Locate the cell with the specified text and output its [X, Y] center coordinate. 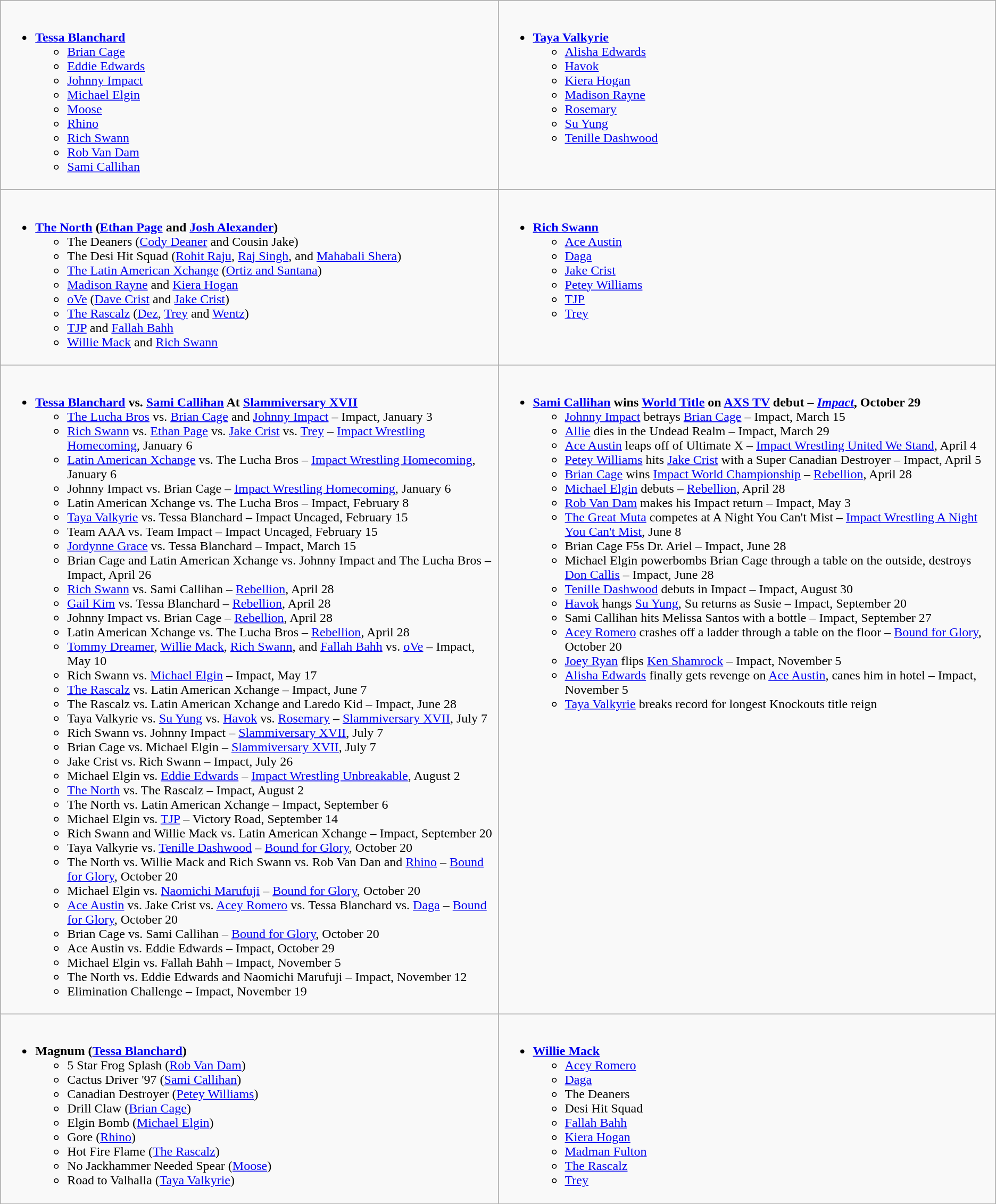
Taya ValkyrieAlisha EdwardsHavokKiera HoganMadison RayneRosemarySu YungTenille Dashwood [747, 95]
Rich SwannAce AustinDagaJake CristPetey WilliamsTJPTrey [747, 278]
Willie MackAcey RomeroDagaThe DeanersDesi Hit SquadFallah BahhKiera HoganMadman FultonThe RascalzTrey [747, 1109]
Tessa BlanchardBrian CageEddie EdwardsJohnny ImpactMichael ElginMooseRhinoRich SwannRob Van DamSami Callihan [249, 95]
